Determine the (x, y) coordinate at the center of the cell enclosing the given text.  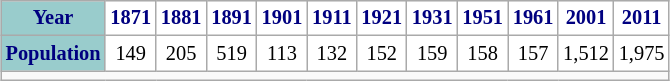
152 (382, 54)
132 (332, 54)
1,975 (642, 54)
1891 (231, 18)
149 (130, 54)
519 (231, 54)
159 (432, 54)
1901 (282, 18)
1931 (432, 18)
113 (282, 54)
2001 (586, 18)
1911 (332, 18)
Year (54, 18)
Population (54, 54)
1951 (482, 18)
1,512 (586, 54)
158 (482, 54)
1961 (533, 18)
2011 (642, 18)
157 (533, 54)
1881 (181, 18)
205 (181, 54)
1921 (382, 18)
1871 (130, 18)
